From the cell containing the given text, extract its center point as [X, Y] coordinate. 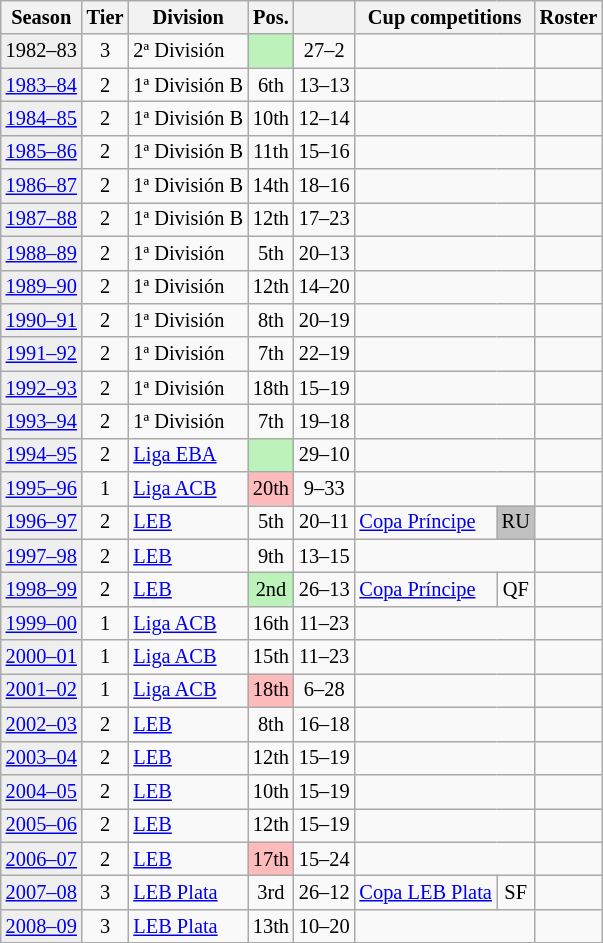
9th [271, 556]
13–15 [324, 556]
20–19 [324, 320]
2006–07 [42, 859]
2004–05 [42, 791]
20–13 [324, 253]
3rd [271, 892]
2000–01 [42, 657]
29–10 [324, 455]
1989–90 [42, 287]
17–23 [324, 219]
1982–83 [42, 51]
20th [271, 489]
27–2 [324, 51]
20–11 [324, 522]
12–14 [324, 118]
2007–08 [42, 892]
2ª División [188, 51]
1999–00 [42, 623]
1996–97 [42, 522]
15–24 [324, 859]
1993–94 [42, 421]
2005–06 [42, 825]
2002–03 [42, 724]
14th [271, 186]
1988–89 [42, 253]
1997–98 [42, 556]
2003–04 [42, 758]
QF [516, 589]
Tier [106, 17]
6–28 [324, 690]
2001–02 [42, 690]
1990–91 [42, 320]
Season [42, 17]
Copa LEB Plata [426, 892]
10–20 [324, 926]
13th [271, 926]
Cup competitions [445, 17]
15th [271, 657]
1985–86 [42, 152]
1987–88 [42, 219]
2nd [271, 589]
6th [271, 85]
Liga EBA [188, 455]
19–18 [324, 421]
26–12 [324, 892]
2008–09 [42, 926]
SF [516, 892]
1986–87 [42, 186]
16th [271, 623]
1984–85 [42, 118]
11th [271, 152]
9–33 [324, 489]
Pos. [271, 17]
1995–96 [42, 489]
14–20 [324, 287]
17th [271, 859]
15–16 [324, 152]
13–13 [324, 85]
RU [516, 522]
1998–99 [42, 589]
1991–92 [42, 354]
1992–93 [42, 388]
16–18 [324, 724]
Roster [568, 17]
1983–84 [42, 85]
Division [188, 17]
22–19 [324, 354]
26–13 [324, 589]
1994–95 [42, 455]
18–16 [324, 186]
